From the cell containing the given text, extract its center point as [X, Y] coordinate. 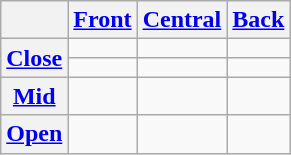
Central [182, 20]
Back [258, 20]
Close [34, 58]
Front [102, 20]
Mid [34, 96]
Open [34, 134]
